For the text-containing cell, return its midpoint in (X, Y) coordinate format. 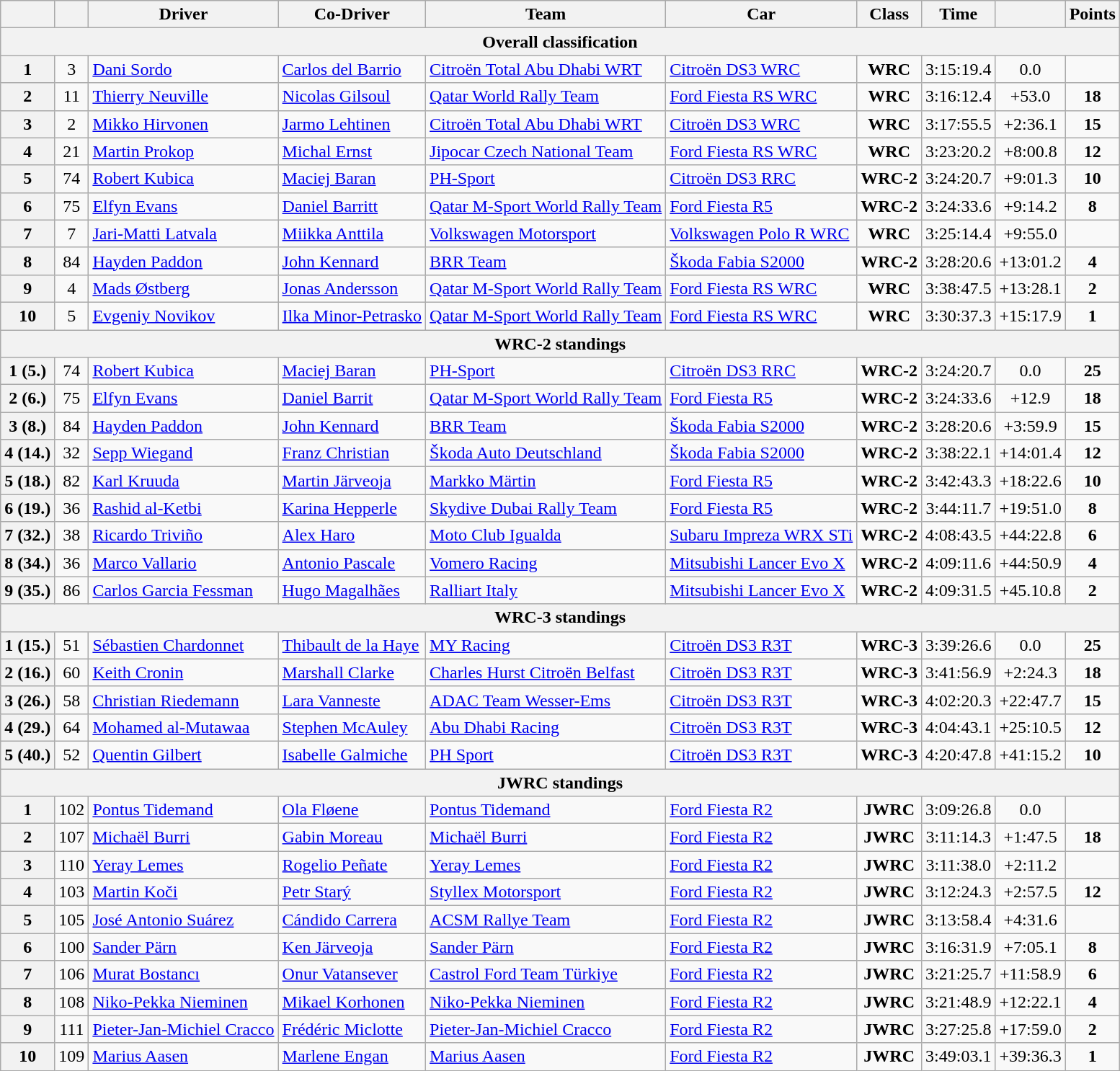
Evgeniy Novikov (183, 316)
Ralliart Italy (546, 590)
2 (16.) (27, 672)
Škoda Auto Deutschland (546, 453)
Volkswagen Polo R WRC (761, 234)
5 (40.) (27, 755)
Jari-Matti Latvala (183, 234)
3:21:48.9 (959, 1002)
+44:50.9 (1031, 563)
Miikka Anttila (352, 234)
+2:36.1 (1031, 124)
Christian Riedemann (183, 700)
102 (72, 810)
Vomero Racing (546, 563)
ADAC Team Wesser-Ems (546, 700)
José Antonio Suárez (183, 920)
Stephen McAuley (352, 727)
+17:59.0 (1031, 1029)
Quentin Gilbert (183, 755)
Thierry Neuville (183, 97)
+45.10.8 (1031, 590)
3:41:56.9 (959, 672)
Abu Dhabi Racing (546, 727)
Daniel Barrit (352, 399)
3 (8.) (27, 426)
3 (26.) (27, 700)
3:23:20.2 (959, 151)
+2:24.3 (1031, 672)
5 (18.) (27, 481)
4:09:31.5 (959, 590)
3:15:19.4 (959, 69)
103 (72, 892)
+7:05.1 (1031, 947)
+1:47.5 (1031, 837)
Martin Koči (183, 892)
6 (19.) (27, 508)
107 (72, 837)
Murat Bostancı (183, 974)
Franz Christian (352, 453)
3:13:58.4 (959, 920)
4:02:20.3 (959, 700)
Ricardo Triviño (183, 535)
Overall classification (560, 42)
Car (761, 14)
Markko Märtin (546, 481)
+9:55.0 (1031, 234)
3:16:12.4 (959, 97)
Ola Fløene (352, 810)
3:17:55.5 (959, 124)
Antonio Pascale (352, 563)
64 (72, 727)
Isabelle Galmiche (352, 755)
106 (72, 974)
38 (72, 535)
82 (72, 481)
3:44:11.7 (959, 508)
3:11:14.3 (959, 837)
3:11:38.0 (959, 865)
Charles Hurst Citroën Belfast (546, 672)
Time (959, 14)
Jipocar Czech National Team (546, 151)
Mikko Hirvonen (183, 124)
+9:01.3 (1031, 179)
32 (72, 453)
Hugo Magalhães (352, 590)
PH Sport (546, 755)
3:27:25.8 (959, 1029)
9 (35.) (27, 590)
+14:01.4 (1031, 453)
+53.0 (1031, 97)
Carlos del Barrio (352, 69)
+3:59.9 (1031, 426)
3:16:31.9 (959, 947)
Co-Driver (352, 14)
4 (29.) (27, 727)
+8:00.8 (1031, 151)
Karina Hepperle (352, 508)
Driver (183, 14)
51 (72, 645)
+12:22.1 (1031, 1002)
108 (72, 1002)
Carlos Garcia Fessman (183, 590)
1 (15.) (27, 645)
+9:14.2 (1031, 206)
4:09:11.6 (959, 563)
Frédéric Miclotte (352, 1029)
Marlene Engan (352, 1057)
11 (72, 97)
+13:28.1 (1031, 288)
Rashid al-Ketbi (183, 508)
+2:11.2 (1031, 865)
105 (72, 920)
52 (72, 755)
+39:36.3 (1031, 1057)
Mikael Korhonen (352, 1002)
Sébastien Chardonnet (183, 645)
JWRC standings (560, 782)
Qatar World Rally Team (546, 97)
Michal Ernst (352, 151)
Team (546, 14)
WRC-2 standings (560, 344)
Dani Sordo (183, 69)
WRC-3 standings (560, 618)
+15:17.9 (1031, 316)
3:39:26.6 (959, 645)
3:21:25.7 (959, 974)
109 (72, 1057)
Lara Vanneste (352, 700)
8 (34.) (27, 563)
Marshall Clarke (352, 672)
3:38:47.5 (959, 288)
Moto Club Igualda (546, 535)
Mads Østberg (183, 288)
Petr Starý (352, 892)
Gabin Moreau (352, 837)
3:42:43.3 (959, 481)
Daniel Barritt (352, 206)
Ilka Minor-Petrasko (352, 316)
+4:31.6 (1031, 920)
Karl Kruuda (183, 481)
ACSM Rallye Team (546, 920)
Sepp Wiegand (183, 453)
58 (72, 700)
1 (5.) (27, 371)
Volkswagen Motorsport (546, 234)
3:25:14.4 (959, 234)
4:04:43.1 (959, 727)
Keith Cronin (183, 672)
Skydive Dubai Rally Team (546, 508)
Mohamed al-Mutawaa (183, 727)
+22:47.7 (1031, 700)
Jonas Andersson (352, 288)
Rogelio Peñate (352, 865)
2 (6.) (27, 399)
110 (72, 865)
MY Racing (546, 645)
Styllex Motorsport (546, 892)
3:38:22.1 (959, 453)
Thibault de la Haye (352, 645)
100 (72, 947)
Alex Haro (352, 535)
+19:51.0 (1031, 508)
4:08:43.5 (959, 535)
Ken Järveoja (352, 947)
111 (72, 1029)
4:20:47.8 (959, 755)
Martin Järveoja (352, 481)
Subaru Impreza WRX STi (761, 535)
+44:22.8 (1031, 535)
+41:15.2 (1031, 755)
86 (72, 590)
+2:57.5 (1031, 892)
Marco Vallario (183, 563)
Cándido Carrera (352, 920)
Class (889, 14)
+12.9 (1031, 399)
3:30:37.3 (959, 316)
Points (1093, 14)
+11:58.9 (1031, 974)
21 (72, 151)
Onur Vatansever (352, 974)
3:09:26.8 (959, 810)
4 (14.) (27, 453)
7 (32.) (27, 535)
60 (72, 672)
+13:01.2 (1031, 261)
Castrol Ford Team Türkiye (546, 974)
3:49:03.1 (959, 1057)
Martin Prokop (183, 151)
Jarmo Lehtinen (352, 124)
3:12:24.3 (959, 892)
+18:22.6 (1031, 481)
Nicolas Gilsoul (352, 97)
+25:10.5 (1031, 727)
